Output the [X, Y] coordinate of the center of the cell containing the given text.  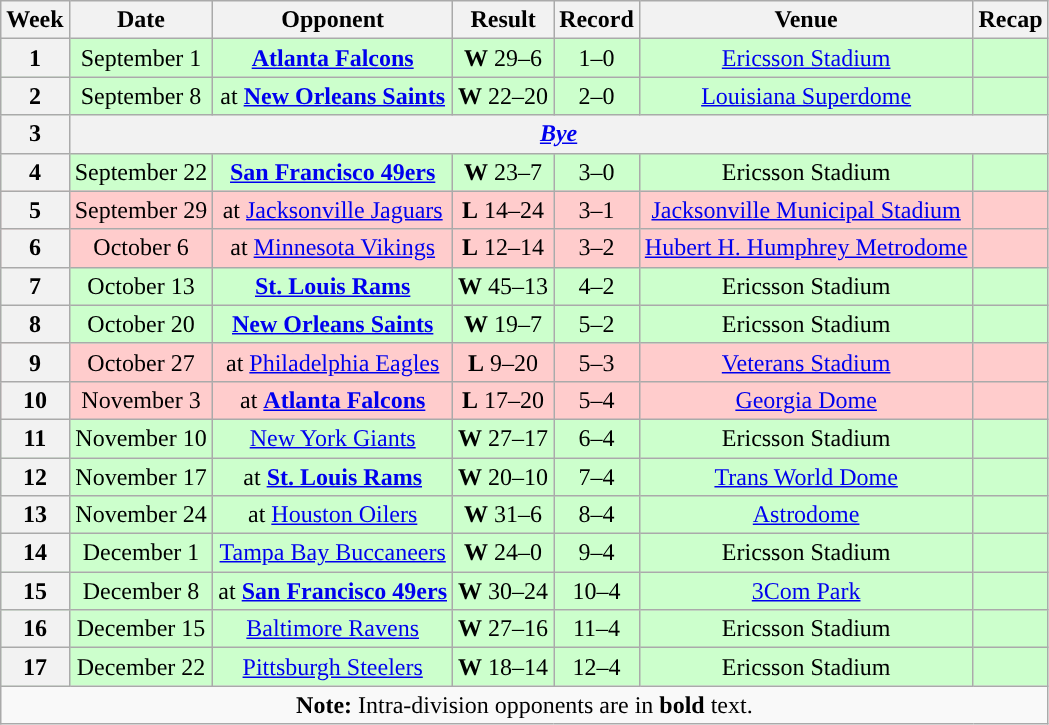
at St. Louis Rams [333, 477]
Atlanta Falcons [333, 58]
Veterans Stadium [806, 362]
3Com Park [806, 591]
Jacksonville Municipal Stadium [806, 210]
10 [35, 400]
San Francisco 49ers [333, 172]
5–3 [597, 362]
13 [35, 515]
September 29 [141, 210]
3–2 [597, 248]
at San Francisco 49ers [333, 591]
W 20–10 [504, 477]
W 24–0 [504, 553]
15 [35, 591]
12 [35, 477]
Note: Intra-division opponents are in bold text. [524, 705]
at Minnesota Vikings [333, 248]
September 22 [141, 172]
4–2 [597, 286]
October 13 [141, 286]
1 [35, 58]
L 9–20 [504, 362]
5 [35, 210]
L 12–14 [504, 248]
2–0 [597, 96]
W 31–6 [504, 515]
5–4 [597, 400]
1–0 [597, 58]
December 22 [141, 667]
at New Orleans Saints [333, 96]
W 30–24 [504, 591]
at Atlanta Falcons [333, 400]
Result [504, 20]
7–4 [597, 477]
3 [35, 134]
L 17–20 [504, 400]
September 8 [141, 96]
3–0 [597, 172]
Louisiana Superdome [806, 96]
L 14–24 [504, 210]
W 45–13 [504, 286]
7 [35, 286]
Tampa Bay Buccaneers [333, 553]
4 [35, 172]
2 [35, 96]
Pittsburgh Steelers [333, 667]
September 1 [141, 58]
October 27 [141, 362]
Georgia Dome [806, 400]
6–4 [597, 438]
November 24 [141, 515]
6 [35, 248]
at Jacksonville Jaguars [333, 210]
at Philadelphia Eagles [333, 362]
New York Giants [333, 438]
W 22–20 [504, 96]
Venue [806, 20]
11 [35, 438]
Baltimore Ravens [333, 629]
Astrodome [806, 515]
11–4 [597, 629]
October 20 [141, 324]
8–4 [597, 515]
Date [141, 20]
3–1 [597, 210]
Hubert H. Humphrey Metrodome [806, 248]
Record [597, 20]
December 15 [141, 629]
W 27–16 [504, 629]
Trans World Dome [806, 477]
December 1 [141, 553]
W 29–6 [504, 58]
W 27–17 [504, 438]
New Orleans Saints [333, 324]
November 3 [141, 400]
W 23–7 [504, 172]
at Houston Oilers [333, 515]
November 17 [141, 477]
October 6 [141, 248]
St. Louis Rams [333, 286]
14 [35, 553]
16 [35, 629]
10–4 [597, 591]
Bye [558, 134]
5–2 [597, 324]
Recap [1010, 20]
17 [35, 667]
W 18–14 [504, 667]
December 8 [141, 591]
Opponent [333, 20]
November 10 [141, 438]
9–4 [597, 553]
8 [35, 324]
W 19–7 [504, 324]
Week [35, 20]
12–4 [597, 667]
9 [35, 362]
